Identify which cell holds the provided text, then report its [x, y] central coordinate. 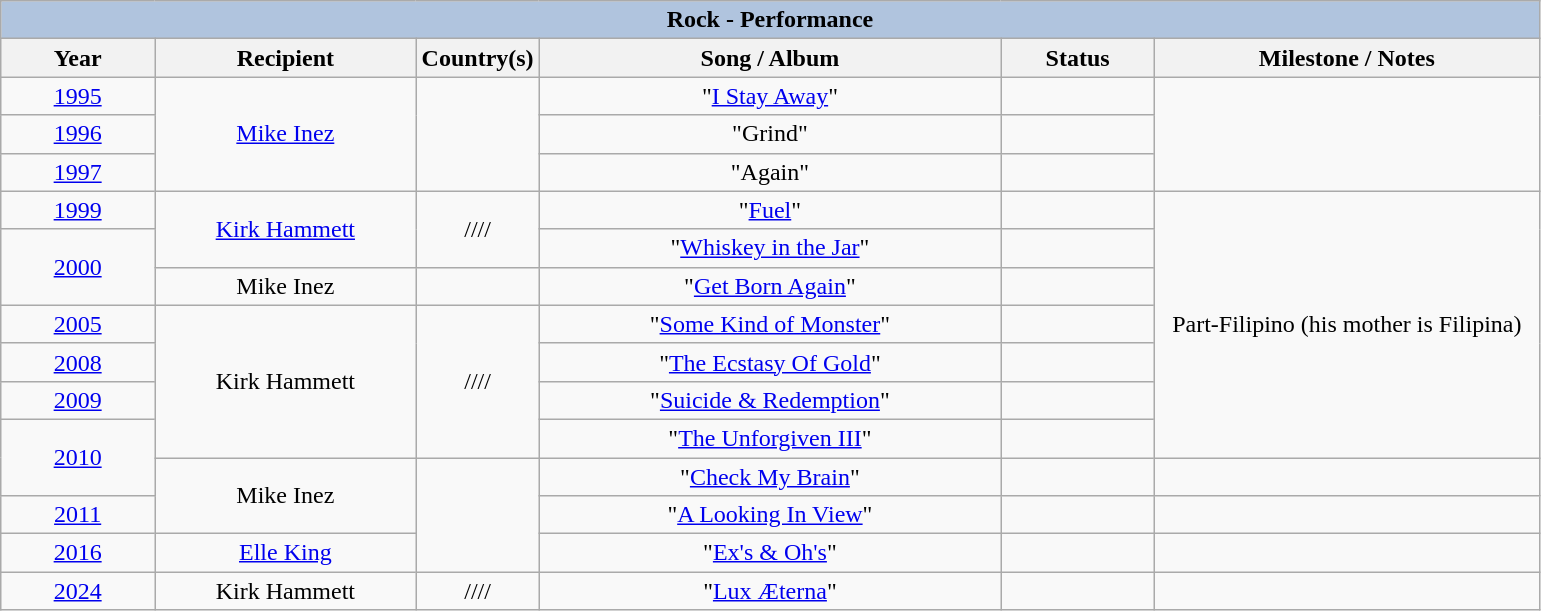
Year [78, 58]
1999 [78, 210]
Status [1078, 58]
2005 [78, 324]
"Grind" [770, 134]
2016 [78, 553]
"A Looking In View" [770, 515]
1996 [78, 134]
"Suicide & Redemption" [770, 400]
Rock - Performance [770, 20]
"I Stay Away" [770, 96]
2010 [78, 457]
"The Ecstasy Of Gold" [770, 362]
Recipient [286, 58]
"The Unforgiven III" [770, 438]
"Again" [770, 172]
"Get Born Again" [770, 286]
"Check My Brain" [770, 477]
"Some Kind of Monster" [770, 324]
1997 [78, 172]
Milestone / Notes [1346, 58]
"Fuel" [770, 210]
2024 [78, 591]
2009 [78, 400]
"Whiskey in the Jar" [770, 248]
1995 [78, 96]
Part-Filipino (his mother is Filipina) [1346, 324]
2000 [78, 267]
Country(s) [478, 58]
"Lux Æterna" [770, 591]
Elle King [286, 553]
2011 [78, 515]
Song / Album [770, 58]
2008 [78, 362]
"Ex's & Oh's" [770, 553]
